Search for the cell housing the specified text and yield its (x, y) center coordinate. 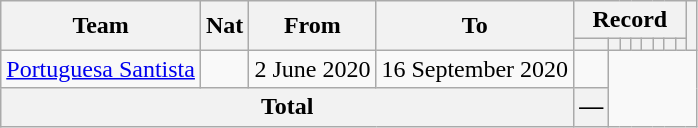
16 September 2020 (475, 69)
— (592, 107)
Total (288, 107)
Record (630, 20)
To (475, 26)
Portuguesa Santista (101, 69)
2 June 2020 (312, 69)
From (312, 26)
Team (101, 26)
Nat (224, 26)
